Extract the [X, Y] coordinate from the center of the cell holding the provided text.  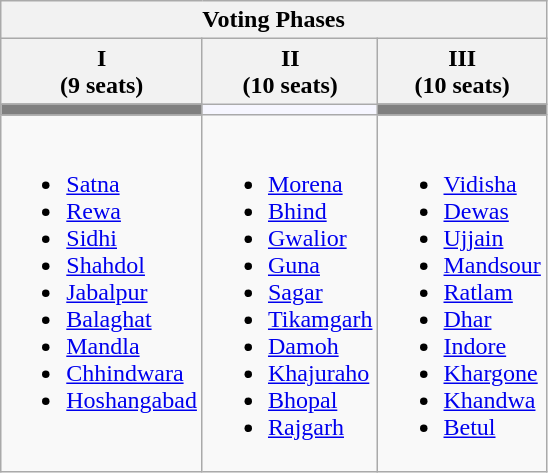
Voting Phases [274, 20]
I(9 seats) [102, 72]
III(10 seats) [462, 72]
II(10 seats) [290, 72]
SatnaRewaSidhiShahdolJabalpurBalaghatMandlaChhindwaraHoshangabad [102, 293]
MorenaBhindGwaliorGunaSagarTikamgarhDamohKhajurahoBhopalRajgarh [290, 293]
VidishaDewasUjjainMandsourRatlamDharIndoreKhargoneKhandwaBetul [462, 293]
